Determine the (X, Y) coordinate at the center of the cell enclosing the given text.  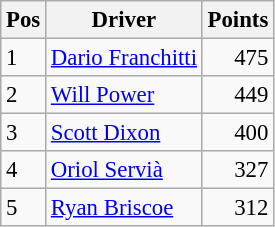
Pos (24, 20)
4 (24, 170)
312 (238, 208)
1 (24, 58)
Will Power (124, 95)
2 (24, 95)
Driver (124, 20)
Scott Dixon (124, 133)
Oriol Servià (124, 170)
Dario Franchitti (124, 58)
Points (238, 20)
3 (24, 133)
5 (24, 208)
475 (238, 58)
400 (238, 133)
327 (238, 170)
449 (238, 95)
Ryan Briscoe (124, 208)
